For the text-containing cell, return its midpoint in (x, y) coordinate format. 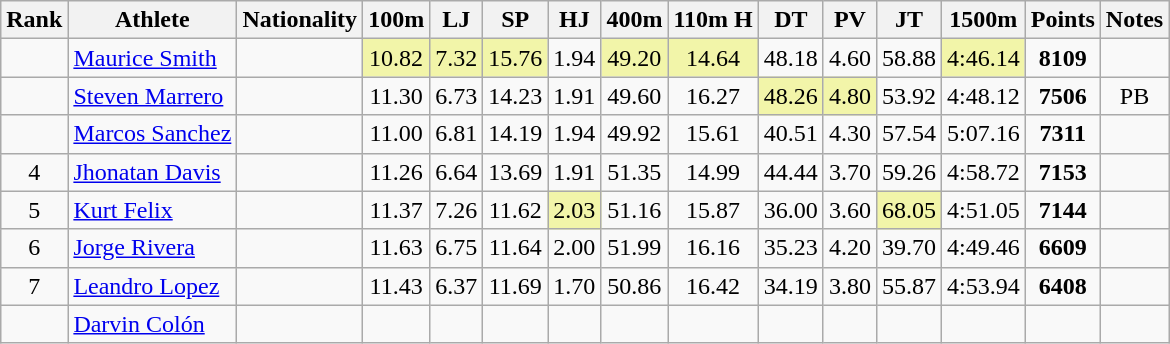
48.26 (790, 96)
40.51 (790, 134)
6609 (1062, 248)
6.37 (456, 286)
16.27 (713, 96)
JT (908, 20)
DT (790, 20)
11.37 (396, 210)
15.61 (713, 134)
2.03 (574, 210)
Steven Marrero (152, 96)
6408 (1062, 286)
Rank (34, 20)
Marcos Sanchez (152, 134)
7144 (1062, 210)
4.30 (850, 134)
6.81 (456, 134)
4:48.12 (983, 96)
Darvin Colón (152, 324)
SP (516, 20)
110m H (713, 20)
LJ (456, 20)
14.64 (713, 58)
13.69 (516, 172)
4.60 (850, 58)
3.70 (850, 172)
11.43 (396, 286)
4 (34, 172)
49.60 (634, 96)
51.99 (634, 248)
35.23 (790, 248)
11.62 (516, 210)
4.80 (850, 96)
6.75 (456, 248)
14.99 (713, 172)
Maurice Smith (152, 58)
11.63 (396, 248)
8109 (1062, 58)
6.64 (456, 172)
Leandro Lopez (152, 286)
1500m (983, 20)
57.54 (908, 134)
Jhonatan Davis (152, 172)
59.26 (908, 172)
7.32 (456, 58)
48.18 (790, 58)
PB (1134, 96)
1.70 (574, 286)
Notes (1134, 20)
68.05 (908, 210)
4.20 (850, 248)
11.69 (516, 286)
11.30 (396, 96)
51.16 (634, 210)
10.82 (396, 58)
11.00 (396, 134)
15.76 (516, 58)
4:46.14 (983, 58)
16.16 (713, 248)
6.73 (456, 96)
Points (1062, 20)
HJ (574, 20)
11.26 (396, 172)
400m (634, 20)
39.70 (908, 248)
50.86 (634, 286)
53.92 (908, 96)
55.87 (908, 286)
34.19 (790, 286)
4:53.94 (983, 286)
14.19 (516, 134)
4:49.46 (983, 248)
44.44 (790, 172)
16.42 (713, 286)
7506 (1062, 96)
4:51.05 (983, 210)
7153 (1062, 172)
36.00 (790, 210)
4:58.72 (983, 172)
51.35 (634, 172)
Kurt Felix (152, 210)
Nationality (300, 20)
6 (34, 248)
14.23 (516, 96)
49.20 (634, 58)
49.92 (634, 134)
15.87 (713, 210)
100m (396, 20)
5 (34, 210)
5:07.16 (983, 134)
7 (34, 286)
2.00 (574, 248)
7311 (1062, 134)
3.60 (850, 210)
Jorge Rivera (152, 248)
3.80 (850, 286)
Athlete (152, 20)
11.64 (516, 248)
7.26 (456, 210)
58.88 (908, 58)
PV (850, 20)
